Return (x, y) of the center of cell containing provided text 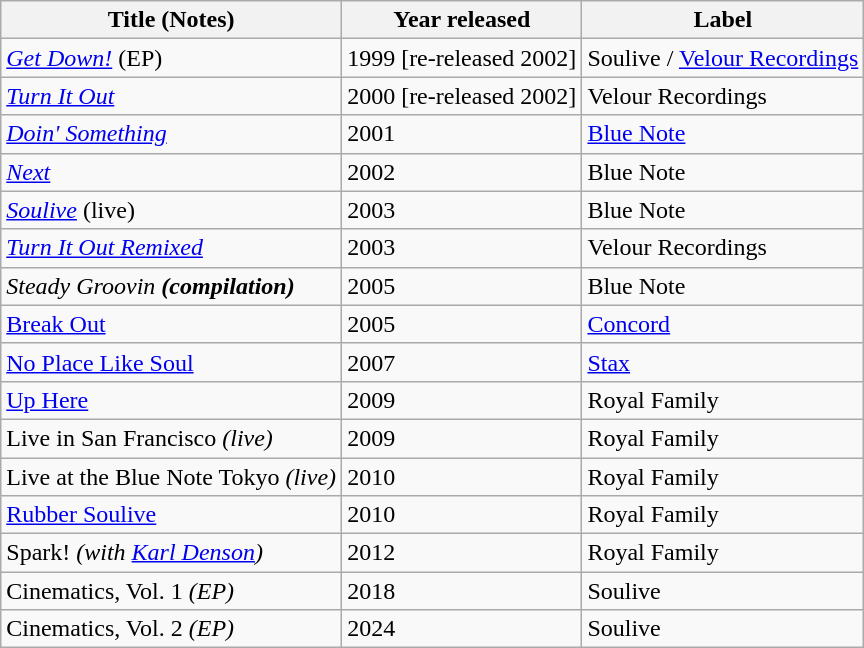
Cinematics, Vol. 1 (EP) (172, 591)
2018 (462, 591)
Live at the Blue Note Tokyo (live) (172, 477)
2001 (462, 134)
Title (Notes) (172, 20)
Year released (462, 20)
Turn It Out (172, 96)
Spark! (with Karl Denson) (172, 553)
Stax (723, 362)
Break Out (172, 324)
Soulive / Velour Recordings (723, 58)
Soulive (live) (172, 210)
Up Here (172, 400)
Concord (723, 324)
2024 (462, 629)
Next (172, 172)
Label (723, 20)
1999 [re-released 2002] (462, 58)
2000 [re-released 2002] (462, 96)
Live in San Francisco (live) (172, 438)
2012 (462, 553)
2002 (462, 172)
Doin' Something (172, 134)
Cinematics, Vol. 2 (EP) (172, 629)
Turn It Out Remixed (172, 248)
Rubber Soulive (172, 515)
Steady Groovin (compilation) (172, 286)
Get Down! (EP) (172, 58)
2007 (462, 362)
No Place Like Soul (172, 362)
